Extract the (X, Y) coordinate from the center of the cell holding the provided text.  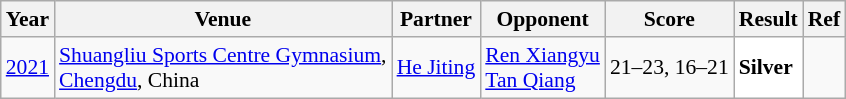
Ren Xiangyu Tan Qiang (542, 68)
Year (28, 19)
21–23, 16–21 (670, 68)
Silver (768, 68)
Result (768, 19)
Ref (824, 19)
Score (670, 19)
Shuangliu Sports Centre Gymnasium,Chengdu, China (223, 68)
2021 (28, 68)
Opponent (542, 19)
Venue (223, 19)
He Jiting (436, 68)
Partner (436, 19)
